Return (X, Y) of the center of cell containing provided text 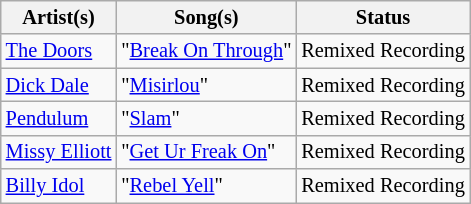
Pendulum (59, 118)
Status (382, 17)
"Break On Through" (206, 51)
"Slam" (206, 118)
Song(s) (206, 17)
"Get Ur Freak On" (206, 152)
"Rebel Yell" (206, 186)
Billy Idol (59, 186)
Artist(s) (59, 17)
"Misirlou" (206, 85)
The Doors (59, 51)
Dick Dale (59, 85)
Missy Elliott (59, 152)
